Search for the cell housing the specified text and yield its (X, Y) center coordinate. 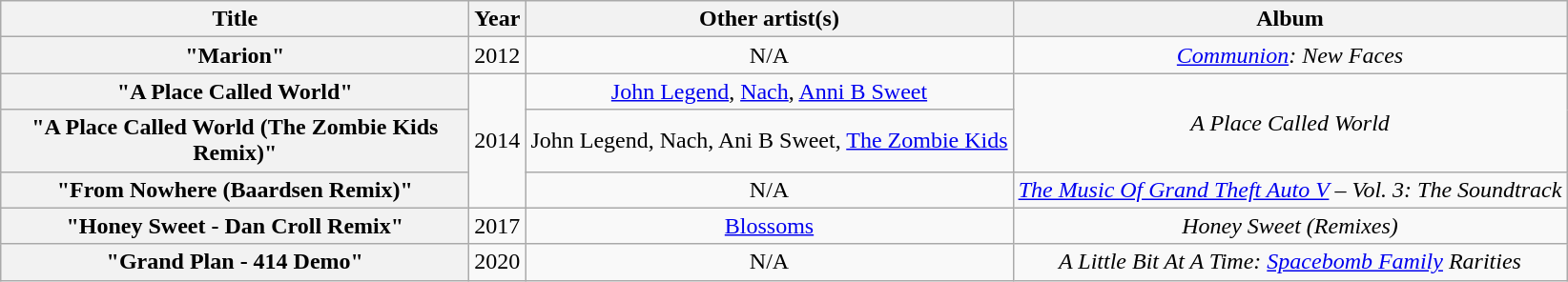
"Grand Plan - 414 Demo" (235, 262)
"Honey Sweet - Dan Croll Remix" (235, 226)
Title (235, 19)
"A Place Called World (The Zombie Kids Remix)" (235, 141)
"A Place Called World" (235, 91)
John Legend, Nach, Ani B Sweet, The Zombie Kids (769, 141)
"Marion" (235, 55)
Communion: New Faces (1289, 55)
2020 (498, 262)
2017 (498, 226)
The Music Of Grand Theft Auto V – Vol. 3: The Soundtrack (1289, 190)
2012 (498, 55)
John Legend, Nach, Anni B Sweet (769, 91)
2014 (498, 141)
Blossoms (769, 226)
Year (498, 19)
Album (1289, 19)
Honey Sweet (Remixes) (1289, 226)
A Little Bit At A Time: Spacebomb Family Rarities (1289, 262)
Other artist(s) (769, 19)
"From Nowhere (Baardsen Remix)" (235, 190)
A Place Called World (1289, 122)
